Return the (X, Y) coordinate for the center point of the cell that contains the specified text.  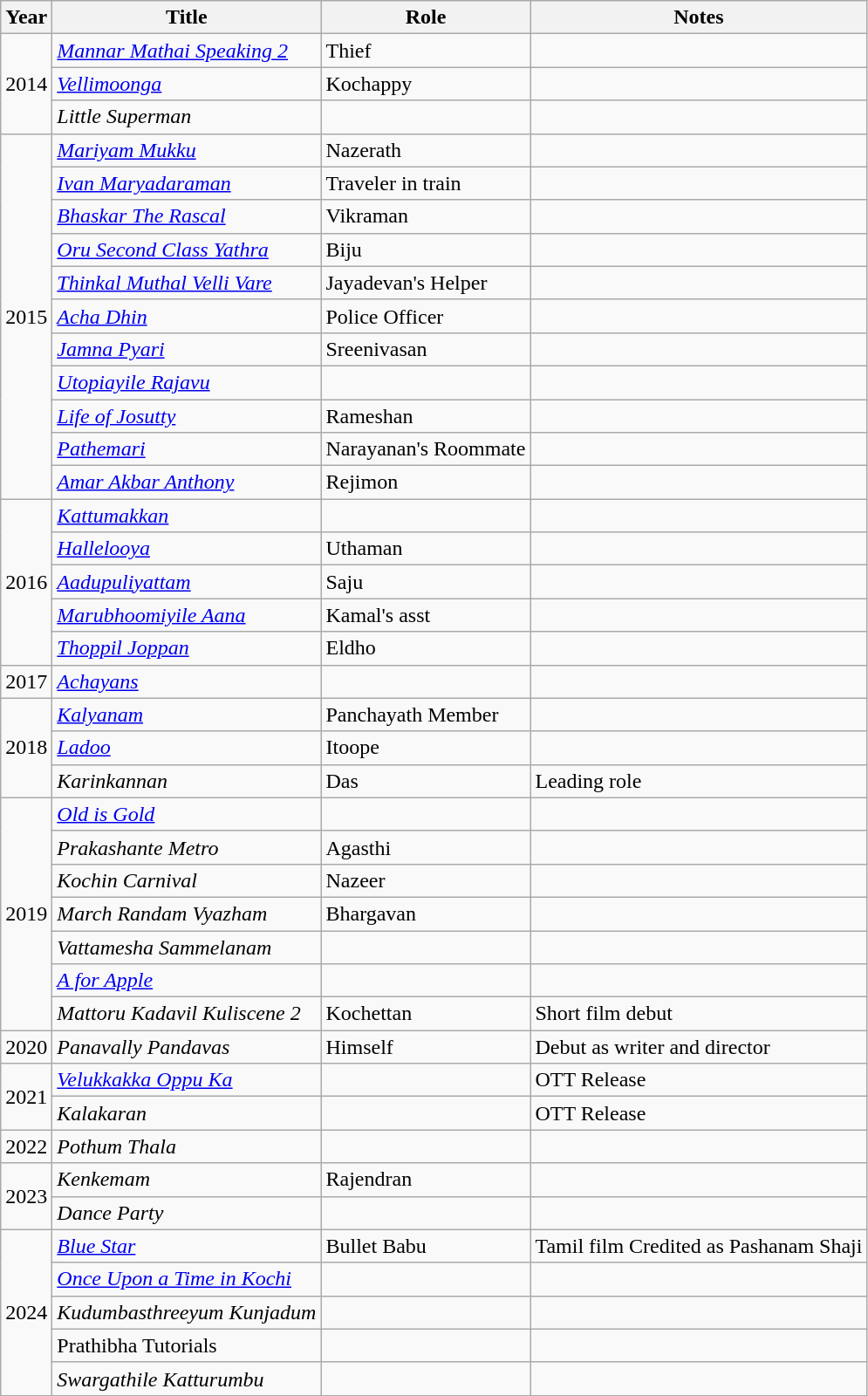
Biju (426, 250)
Saju (426, 582)
Mariyam Mukku (187, 150)
Marubhoomiyile Aana (187, 615)
Role (426, 17)
Sreenivasan (426, 349)
Kalakaran (187, 1113)
Kenkemam (187, 1180)
Mannar Mathai Speaking 2 (187, 51)
Hallelooya (187, 549)
Nazeer (426, 880)
Kochappy (426, 84)
Ivan Maryadaraman (187, 183)
A for Apple (187, 981)
Vattamesha Sammelanam (187, 947)
Old is Gold (187, 814)
2019 (26, 914)
Narayanan's Roommate (426, 449)
Once Upon a Time in Kochi (187, 1279)
Achayans (187, 681)
Nazerath (426, 150)
Bullet Babu (426, 1246)
Bhaskar The Rascal (187, 216)
Thief (426, 51)
Karinkannan (187, 781)
Pathemari (187, 449)
2018 (26, 748)
Life of Josutty (187, 416)
Thoppil Joppan (187, 648)
Panavally Pandavas (187, 1047)
Year (26, 17)
2016 (26, 582)
Kochettan (426, 1014)
Kochin Carnival (187, 880)
Blue Star (187, 1246)
2021 (26, 1097)
2020 (26, 1047)
Prakashante Metro (187, 847)
2015 (26, 316)
2022 (26, 1146)
Title (187, 17)
Notes (699, 17)
Rameshan (426, 416)
Swargathile Katturumbu (187, 1379)
2023 (26, 1196)
Jayadevan's Helper (426, 283)
Tamil film Credited as Pashanam Shaji (699, 1246)
Agasthi (426, 847)
Prathibha Tutorials (187, 1345)
Vikraman (426, 216)
Kamal's asst (426, 615)
Short film debut (699, 1014)
Police Officer (426, 316)
Ladoo (187, 748)
Vellimoonga (187, 84)
Utopiayile Rajavu (187, 382)
Oru Second Class Yathra (187, 250)
2024 (26, 1312)
Dance Party (187, 1213)
Itoope (426, 748)
Bhargavan (426, 914)
Velukkakka Oppu Ka (187, 1080)
Eldho (426, 648)
Amar Akbar Anthony (187, 482)
2017 (26, 681)
Leading role (699, 781)
Pothum Thala (187, 1146)
Aadupuliyattam (187, 582)
Rejimon (426, 482)
Kalyanam (187, 715)
Traveler in train (426, 183)
March Randam Vyazham (187, 914)
Kattumakkan (187, 516)
Mattoru Kadavil Kuliscene 2 (187, 1014)
Thinkal Muthal Velli Vare (187, 283)
Debut as writer and director (699, 1047)
2014 (26, 84)
Himself (426, 1047)
Kudumbasthreeyum Kunjadum (187, 1312)
Uthaman (426, 549)
Acha Dhin (187, 316)
Das (426, 781)
Little Superman (187, 117)
Panchayath Member (426, 715)
Rajendran (426, 1180)
Jamna Pyari (187, 349)
